For the text-containing cell, return its midpoint in (x, y) coordinate format. 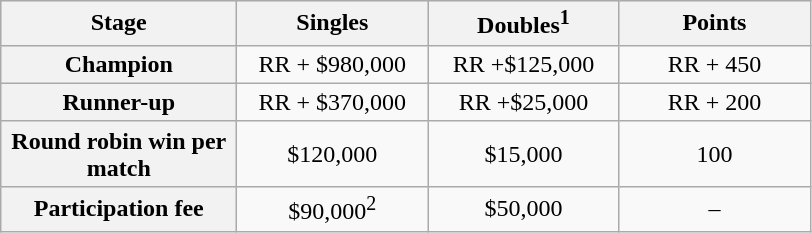
RR + $370,000 (332, 102)
RR +$125,000 (524, 64)
Doubles1 (524, 24)
RR + $980,000 (332, 64)
$120,000 (332, 154)
Singles (332, 24)
$90,0002 (332, 208)
$15,000 (524, 154)
Round robin win per match (119, 154)
RR + 450 (714, 64)
Champion (119, 64)
Runner-up (119, 102)
Points (714, 24)
RR + 200 (714, 102)
Participation fee (119, 208)
100 (714, 154)
RR +$25,000 (524, 102)
Stage (119, 24)
– (714, 208)
$50,000 (524, 208)
